Determine the (x, y) coordinate at the center of the cell enclosing the given text.  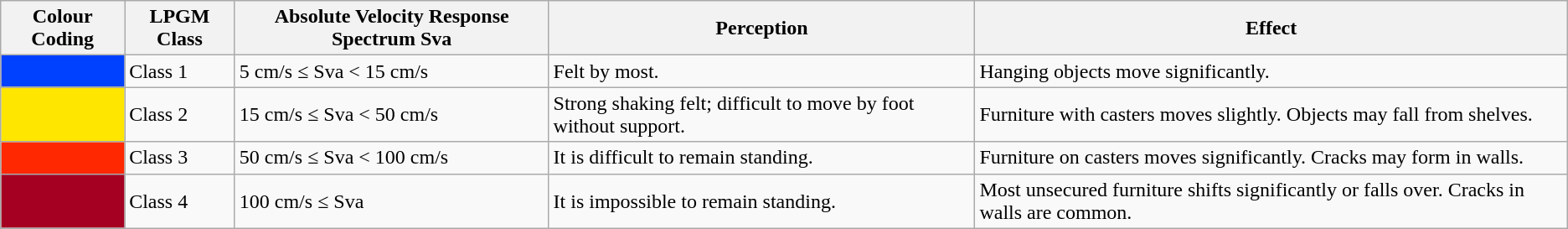
Class 4 (180, 201)
Effect (1271, 29)
15 cm/s ≤ Sva < 50 cm/s (392, 114)
Hanging objects move significantly. (1271, 71)
5 cm/s ≤ Sva < 15 cm/s (392, 71)
Furniture on casters moves significantly. Cracks may form in walls. (1271, 158)
Strong shaking felt; difficult to move by foot without support. (762, 114)
It is difficult to remain standing. (762, 158)
LPGM Class (180, 29)
Colour Coding (63, 29)
50 cm/s ≤ Sva < 100 cm/s (392, 158)
Furniture with casters moves slightly. Objects may fall from shelves. (1271, 114)
It is impossible to remain standing. (762, 201)
Most unsecured furniture shifts significantly or falls over. Cracks in walls are common. (1271, 201)
Class 1 (180, 71)
Class 3 (180, 158)
100 cm/s ≤ Sva (392, 201)
Class 2 (180, 114)
Felt by most. (762, 71)
Absolute Velocity Response Spectrum Sva (392, 29)
Perception (762, 29)
